Scan for the cell matching the given text and deliver its (x, y) coordinate at center. 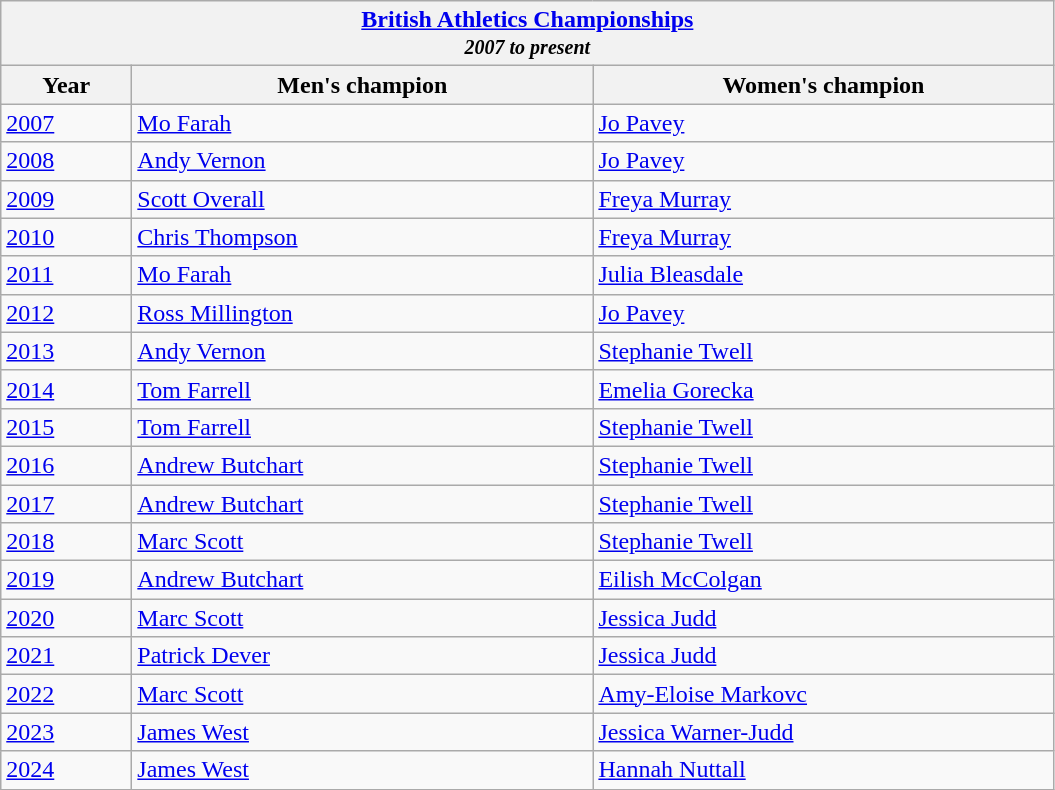
2019 (66, 580)
2022 (66, 694)
2024 (66, 770)
2012 (66, 313)
2014 (66, 389)
Patrick Dever (362, 656)
2020 (66, 618)
Year (66, 85)
2017 (66, 503)
2021 (66, 656)
2011 (66, 275)
2010 (66, 237)
Jessica Warner-Judd (824, 732)
Hannah Nuttall (824, 770)
2007 (66, 123)
2016 (66, 465)
Eilish McColgan (824, 580)
Scott Overall (362, 199)
Women's champion (824, 85)
2023 (66, 732)
British Athletics Championships2007 to present (528, 34)
2008 (66, 161)
Julia Bleasdale (824, 275)
Amy-Eloise Markovc (824, 694)
2018 (66, 542)
2015 (66, 427)
Men's champion (362, 85)
2013 (66, 351)
Emelia Gorecka (824, 389)
Chris Thompson (362, 237)
Ross Millington (362, 313)
2009 (66, 199)
